Return (X, Y) of the center of cell containing provided text 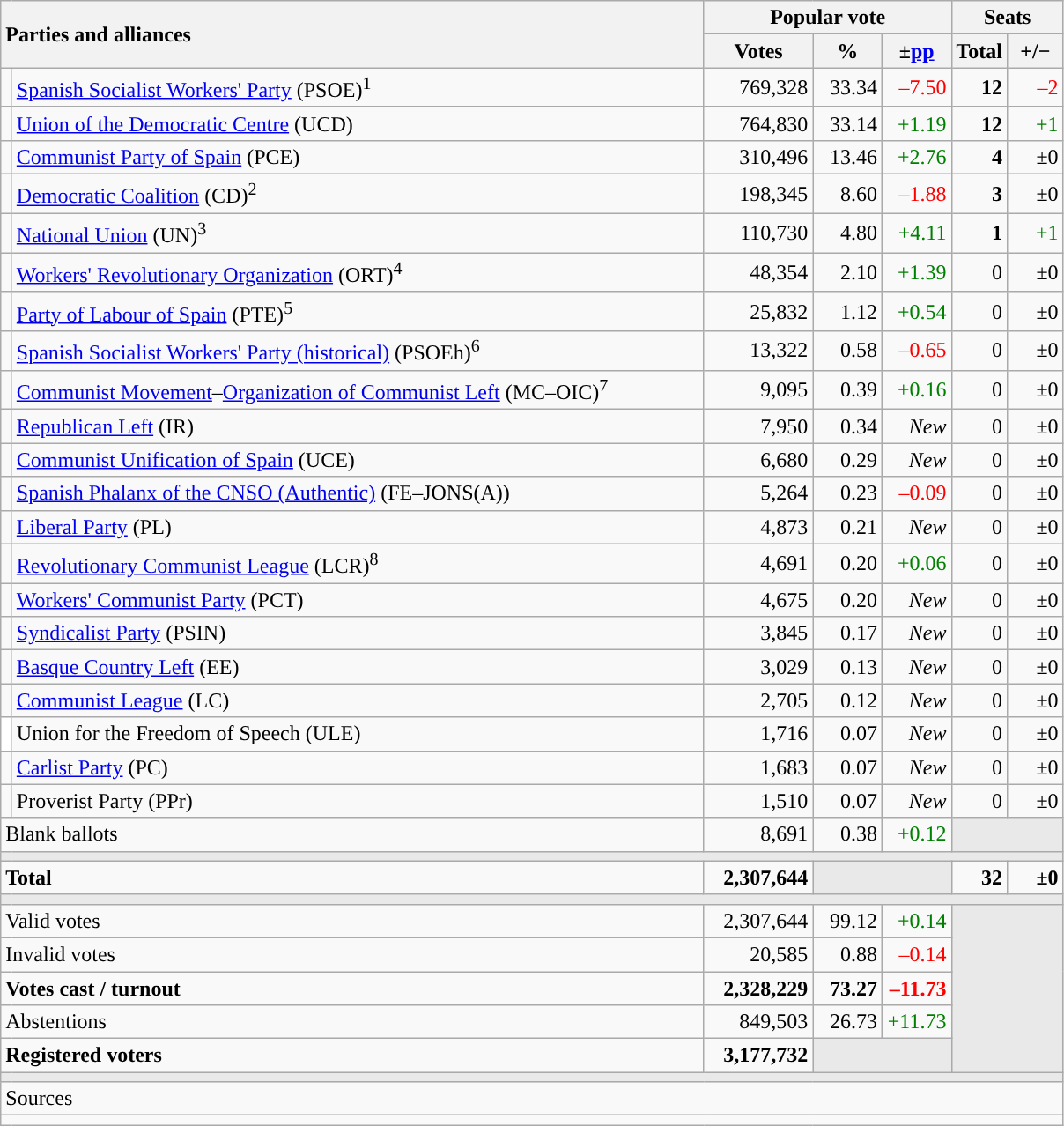
Spanish Socialist Workers' Party (historical) (PSOEh)6 (358, 351)
0.12 (847, 700)
32 (979, 878)
0.39 (847, 389)
4 (979, 157)
–0.65 (916, 351)
0.29 (847, 460)
1 (979, 233)
Communist League (LC) (358, 700)
Party of Labour of Spain (PTE)5 (358, 312)
1,510 (758, 801)
8,691 (758, 834)
National Union (UN)3 (358, 233)
33.34 (847, 88)
Republican Left (IR) (358, 426)
+0.54 (916, 312)
4.80 (847, 233)
0.13 (847, 667)
Union for the Freedom of Speech (ULE) (358, 734)
Spanish Socialist Workers' Party (PSOE)1 (358, 88)
110,730 (758, 233)
Communist Unification of Spain (UCE) (358, 460)
+0.12 (916, 834)
0.58 (847, 351)
Liberal Party (PL) (358, 527)
Registered voters (352, 1056)
99.12 (847, 921)
Basque Country Left (EE) (358, 667)
198,345 (758, 194)
73.27 (847, 988)
26.73 (847, 1022)
7,950 (758, 426)
+4.11 (916, 233)
+0.16 (916, 389)
13,322 (758, 351)
Proverist Party (PPr) (358, 801)
8.60 (847, 194)
–2 (1036, 88)
Blank ballots (352, 834)
1,716 (758, 734)
0.38 (847, 834)
0.23 (847, 493)
2,328,229 (758, 988)
–7.50 (916, 88)
+2.76 (916, 157)
Syndicalist Party (PSIN) (358, 633)
764,830 (758, 123)
Popular vote (828, 18)
Workers' Revolutionary Organization (ORT)4 (358, 273)
310,496 (758, 157)
3,177,732 (758, 1056)
4,691 (758, 564)
25,832 (758, 312)
Abstentions (352, 1022)
+1.39 (916, 273)
–11.73 (916, 988)
3,845 (758, 633)
–0.14 (916, 954)
9,095 (758, 389)
769,328 (758, 88)
Revolutionary Communist League (LCR)8 (358, 564)
Workers' Communist Party (PCT) (358, 600)
Democratic Coalition (CD)2 (358, 194)
20,585 (758, 954)
3,029 (758, 667)
+0.06 (916, 564)
+11.73 (916, 1022)
Parties and alliances (352, 34)
6,680 (758, 460)
+0.14 (916, 921)
+1.19 (916, 123)
Valid votes (352, 921)
±pp (916, 51)
0.21 (847, 527)
Invalid votes (352, 954)
1.12 (847, 312)
Communist Movement–Organization of Communist Left (MC–OIC)7 (358, 389)
48,354 (758, 273)
Carlist Party (PC) (358, 767)
0.34 (847, 426)
3 (979, 194)
1,683 (758, 767)
Sources (532, 1099)
Votes (758, 51)
–0.09 (916, 493)
2.10 (847, 273)
5,264 (758, 493)
4,873 (758, 527)
% (847, 51)
13.46 (847, 157)
Union of the Democratic Centre (UCD) (358, 123)
Seats (1008, 18)
33.14 (847, 123)
2,705 (758, 700)
Votes cast / turnout (352, 988)
Spanish Phalanx of the CNSO (Authentic) (FE–JONS(A)) (358, 493)
Communist Party of Spain (PCE) (358, 157)
849,503 (758, 1022)
0.17 (847, 633)
+/− (1036, 51)
4,675 (758, 600)
–1.88 (916, 194)
0.88 (847, 954)
